Capture the cell that displays the provided text and extract its (x, y) central coordinate. 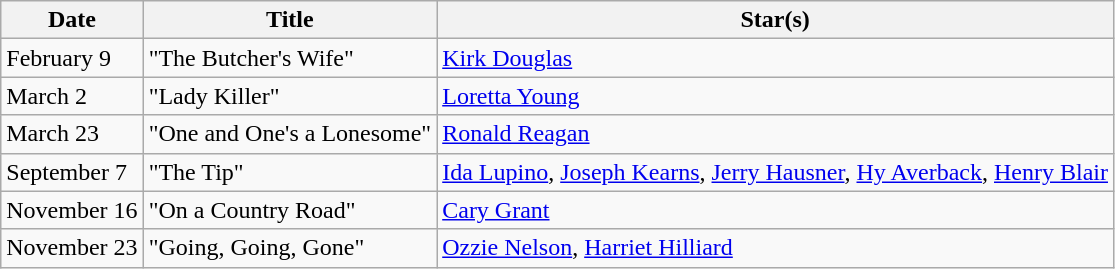
"The Butcher's Wife" (290, 58)
November 16 (72, 210)
"On a Country Road" (290, 210)
March 2 (72, 96)
Date (72, 20)
September 7 (72, 172)
March 23 (72, 134)
"Lady Killer" (290, 96)
"The Tip" (290, 172)
February 9 (72, 58)
Ozzie Nelson, Harriet Hilliard (776, 248)
Title (290, 20)
November 23 (72, 248)
"One and One's a Lonesome" (290, 134)
Star(s) (776, 20)
"Going, Going, Gone" (290, 248)
Cary Grant (776, 210)
Ronald Reagan (776, 134)
Kirk Douglas (776, 58)
Loretta Young (776, 96)
Ida Lupino, Joseph Kearns, Jerry Hausner, Hy Averback, Henry Blair (776, 172)
